Locate the cell with the specified text and output its (x, y) center coordinate. 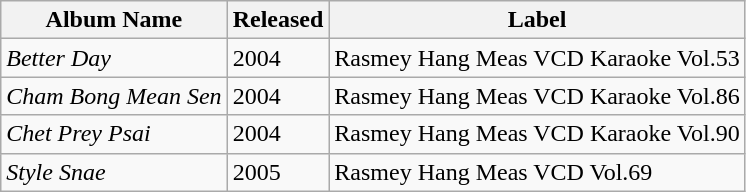
Chet Prey Psai (114, 134)
Album Name (114, 20)
2005 (278, 172)
Released (278, 20)
Rasmey Hang Meas VCD Karaoke Vol.90 (537, 134)
Label (537, 20)
Cham Bong Mean Sen (114, 96)
Rasmey Hang Meas VCD Karaoke Vol.86 (537, 96)
Style Snae (114, 172)
Rasmey Hang Meas VCD Vol.69 (537, 172)
Rasmey Hang Meas VCD Karaoke Vol.53 (537, 58)
Better Day (114, 58)
